Identify which cell holds the provided text, then report its (x, y) central coordinate. 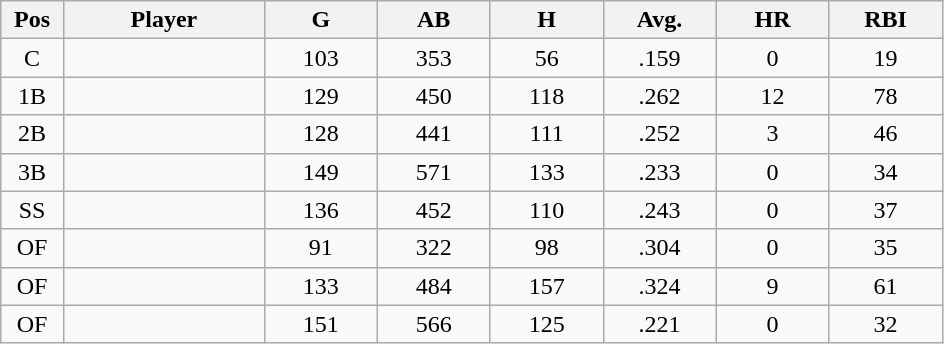
353 (434, 58)
12 (772, 96)
34 (886, 172)
149 (320, 172)
571 (434, 172)
AB (434, 20)
322 (434, 248)
103 (320, 58)
157 (546, 286)
450 (434, 96)
111 (546, 134)
.262 (660, 96)
1B (32, 96)
.304 (660, 248)
.159 (660, 58)
2B (32, 134)
H (546, 20)
91 (320, 248)
.324 (660, 286)
32 (886, 324)
151 (320, 324)
37 (886, 210)
46 (886, 134)
110 (546, 210)
78 (886, 96)
9 (772, 286)
441 (434, 134)
19 (886, 58)
HR (772, 20)
452 (434, 210)
98 (546, 248)
Avg. (660, 20)
3 (772, 134)
61 (886, 286)
484 (434, 286)
C (32, 58)
.252 (660, 134)
129 (320, 96)
125 (546, 324)
SS (32, 210)
.221 (660, 324)
35 (886, 248)
3B (32, 172)
Player (164, 20)
RBI (886, 20)
136 (320, 210)
.233 (660, 172)
.243 (660, 210)
Pos (32, 20)
G (320, 20)
118 (546, 96)
566 (434, 324)
56 (546, 58)
128 (320, 134)
